For the text-containing cell, return its midpoint in [X, Y] coordinate format. 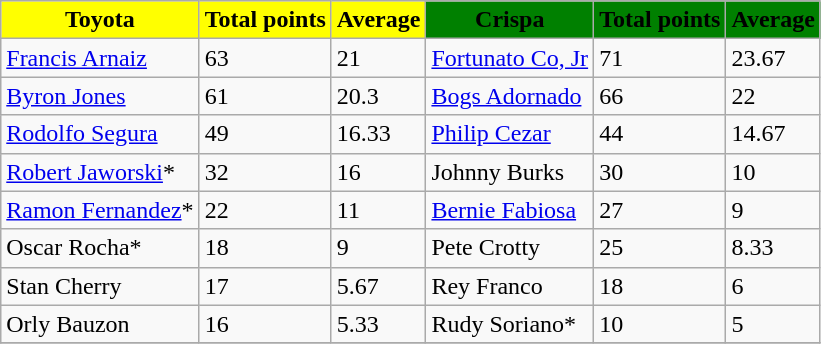
Rodolfo Segura [100, 134]
Oscar Rocha* [100, 248]
27 [660, 210]
Johnny Burks [510, 172]
8.33 [774, 248]
Philip Cezar [510, 134]
Rudy Soriano* [510, 324]
61 [265, 96]
63 [265, 58]
Crispa [510, 20]
11 [378, 210]
Bernie Fabiosa [510, 210]
Orly Bauzon [100, 324]
Rey Franco [510, 286]
30 [660, 172]
5.67 [378, 286]
Toyota [100, 20]
Robert Jaworski* [100, 172]
20.3 [378, 96]
17 [265, 286]
66 [660, 96]
Pete Crotty [510, 248]
6 [774, 286]
Ramon Fernandez* [100, 210]
49 [265, 134]
Francis Arnaiz [100, 58]
32 [265, 172]
44 [660, 134]
Stan Cherry [100, 286]
Fortunato Co, Jr [510, 58]
23.67 [774, 58]
5.33 [378, 324]
25 [660, 248]
21 [378, 58]
Bogs Adornado [510, 96]
5 [774, 324]
Byron Jones [100, 96]
16.33 [378, 134]
14.67 [774, 134]
71 [660, 58]
